Scan for the cell matching the given text and deliver its (x, y) coordinate at center. 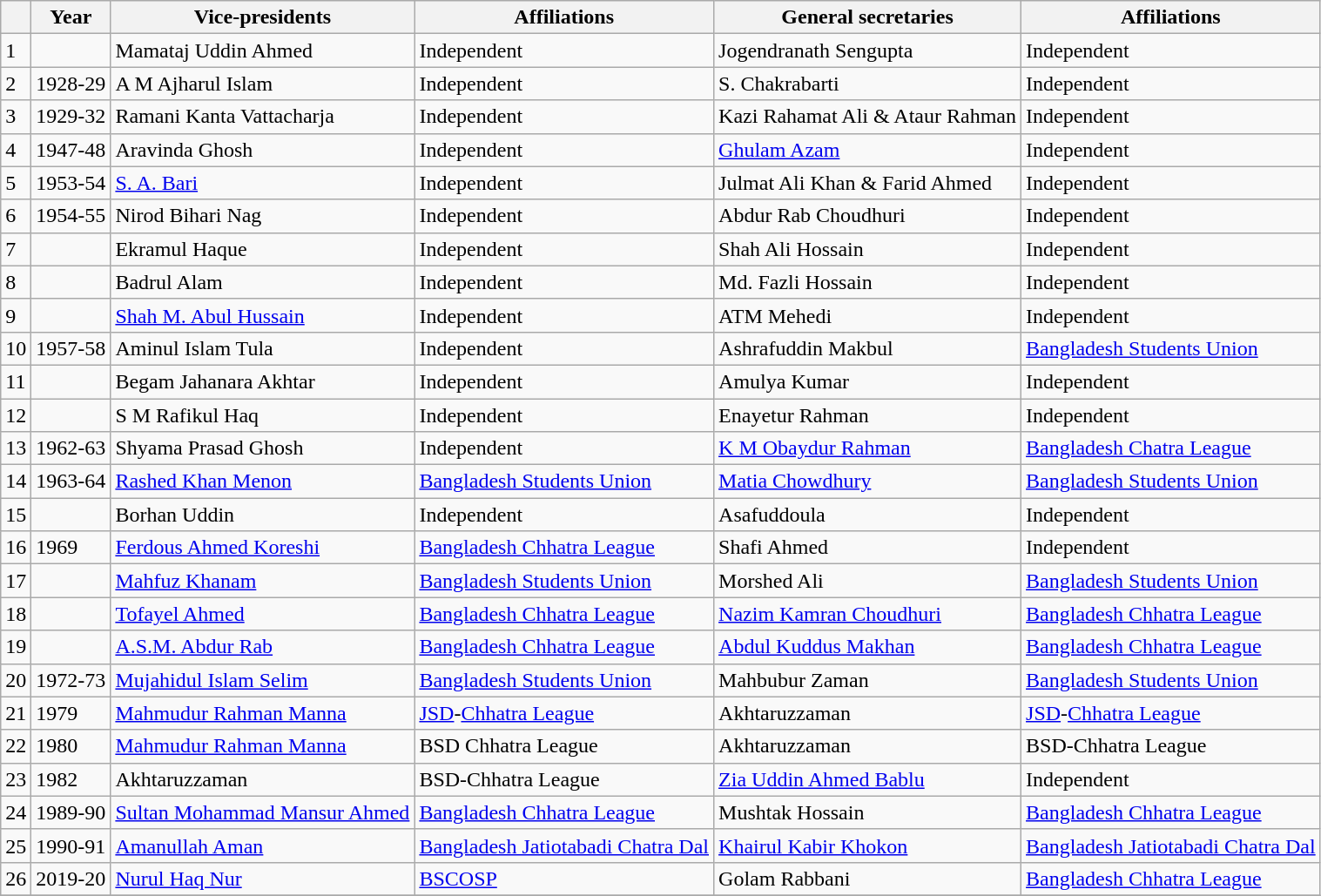
Mahbubur Zaman (867, 680)
26 (16, 879)
3 (16, 117)
17 (16, 581)
Shah M. Abul Hussain (263, 315)
Ashrafuddin Makbul (867, 348)
Shah Ali Hossain (867, 249)
10 (16, 348)
Morshed Ali (867, 581)
1989-90 (71, 812)
21 (16, 713)
K M Obaydur Rahman (867, 448)
Mujahidul Islam Selim (263, 680)
Badrul Alam (263, 282)
4 (16, 150)
Shyama Prasad Ghosh (263, 448)
Sultan Mohammad Mansur Ahmed (263, 812)
Enayetur Rahman (867, 415)
Ramani Kanta Vattacharja (263, 117)
Bangladesh Chatra League (1171, 448)
Vice-presidents (263, 17)
Amanullah Aman (263, 845)
1969 (71, 548)
Rashed Khan Menon (263, 482)
2019-20 (71, 879)
1 (16, 51)
18 (16, 614)
24 (16, 812)
S. Chakrabarti (867, 84)
Abdul Kuddus Makhan (867, 647)
14 (16, 482)
Nurul Haq Nur (263, 879)
Aminul Islam Tula (263, 348)
1957-58 (71, 348)
20 (16, 680)
13 (16, 448)
1963-64 (71, 482)
S. A. Bari (263, 183)
23 (16, 779)
Shafi Ahmed (867, 548)
1954-55 (71, 216)
5 (16, 183)
Mahfuz Khanam (263, 581)
Begam Jahanara Akhtar (263, 381)
16 (16, 548)
Tofayel Ahmed (263, 614)
1962-63 (71, 448)
22 (16, 746)
Ekramul Haque (263, 249)
S M Rafikul Haq (263, 415)
Matia Chowdhury (867, 482)
19 (16, 647)
Nirod Bihari Nag (263, 216)
Julmat Ali Khan & Farid Ahmed (867, 183)
Zia Uddin Ahmed Bablu (867, 779)
General secretaries (867, 17)
Aravinda Ghosh (263, 150)
Jogendranath Sengupta (867, 51)
8 (16, 282)
1929-32 (71, 117)
1980 (71, 746)
BSD Chhatra League (564, 746)
25 (16, 845)
1928-29 (71, 84)
Nazim Kamran Choudhuri (867, 614)
Amulya Kumar (867, 381)
1990-91 (71, 845)
ATM Mehedi (867, 315)
6 (16, 216)
Khairul Kabir Khokon (867, 845)
1979 (71, 713)
7 (16, 249)
15 (16, 515)
1972-73 (71, 680)
A M Ajharul Islam (263, 84)
Mamataj Uddin Ahmed (263, 51)
Year (71, 17)
Mushtak Hossain (867, 812)
BSCOSP (564, 879)
12 (16, 415)
1953-54 (71, 183)
11 (16, 381)
Asafuddoula (867, 515)
A.S.M. Abdur Rab (263, 647)
9 (16, 315)
Abdur Rab Choudhuri (867, 216)
Ghulam Azam (867, 150)
Md. Fazli Hossain (867, 282)
1947-48 (71, 150)
Borhan Uddin (263, 515)
Kazi Rahamat Ali & Ataur Rahman (867, 117)
Golam Rabbani (867, 879)
2 (16, 84)
Ferdous Ahmed Koreshi (263, 548)
1982 (71, 779)
